Scan for the cell matching the given text and deliver its (x, y) coordinate at center. 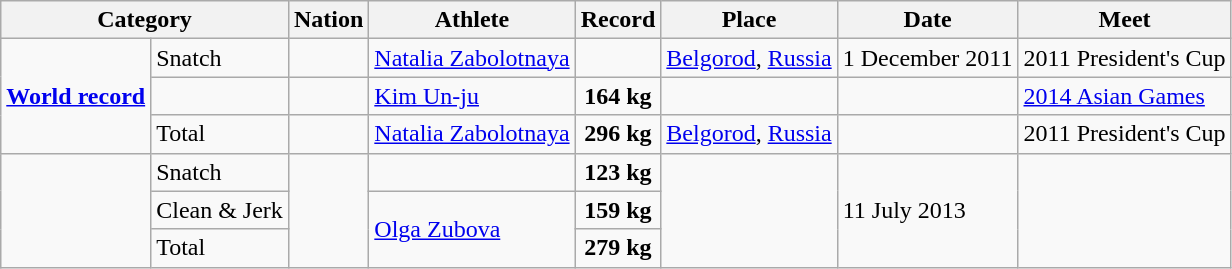
164 kg (618, 96)
2014 Asian Games (1124, 96)
Meet (1124, 20)
Place (749, 20)
World record (76, 96)
Nation (328, 20)
Clean & Jerk (220, 210)
11 July 2013 (928, 210)
296 kg (618, 134)
Kim Un-ju (472, 96)
Record (618, 20)
159 kg (618, 210)
279 kg (618, 248)
Category (145, 20)
Olga Zubova (472, 229)
Date (928, 20)
123 kg (618, 172)
1 December 2011 (928, 58)
Athlete (472, 20)
